Search for the cell housing the specified text and yield its [x, y] center coordinate. 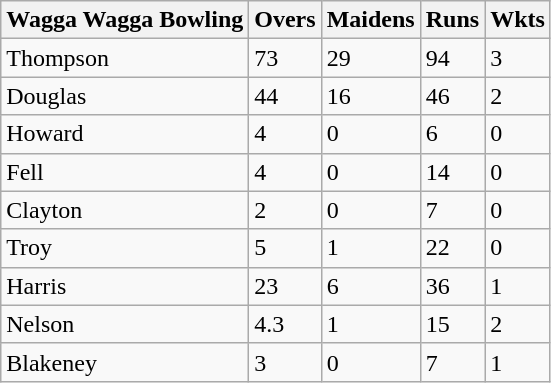
Blakeney [125, 362]
73 [285, 58]
Clayton [125, 210]
15 [452, 324]
Wkts [518, 20]
16 [370, 96]
46 [452, 96]
Runs [452, 20]
Troy [125, 248]
4.3 [285, 324]
Harris [125, 286]
Nelson [125, 324]
Howard [125, 134]
44 [285, 96]
14 [452, 172]
Fell [125, 172]
Thompson [125, 58]
94 [452, 58]
Douglas [125, 96]
36 [452, 286]
29 [370, 58]
22 [452, 248]
Maidens [370, 20]
5 [285, 248]
Overs [285, 20]
Wagga Wagga Bowling [125, 20]
23 [285, 286]
